Extract the [x, y] coordinate from the center of the cell holding the provided text.  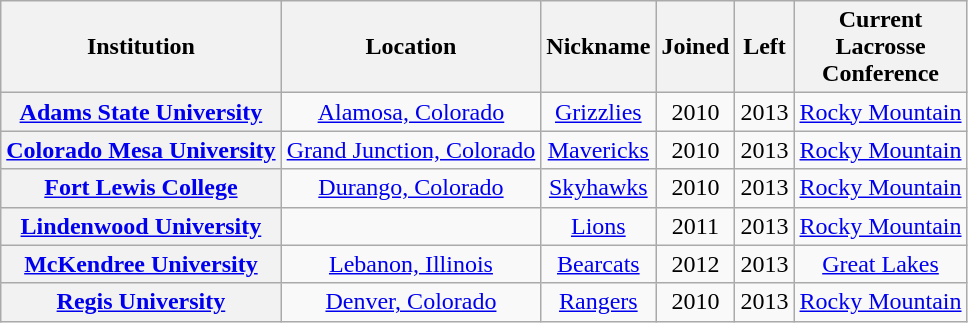
Lebanon, Illinois [411, 264]
Bearcats [598, 264]
Institution [141, 47]
Great Lakes [880, 264]
Lions [598, 226]
Denver, Colorado [411, 302]
Left [764, 47]
Regis University [141, 302]
CurrentLacrosseConference [880, 47]
McKendree University [141, 264]
Alamosa, Colorado [411, 112]
Adams State University [141, 112]
Grand Junction, Colorado [411, 150]
Nickname [598, 47]
2012 [696, 264]
Mavericks [598, 150]
Fort Lewis College [141, 188]
Lindenwood University [141, 226]
2011 [696, 226]
Colorado Mesa University [141, 150]
Joined [696, 47]
Rangers [598, 302]
Skyhawks [598, 188]
Grizzlies [598, 112]
Durango, Colorado [411, 188]
Location [411, 47]
